Locate the cell with the specified text and output its (x, y) center coordinate. 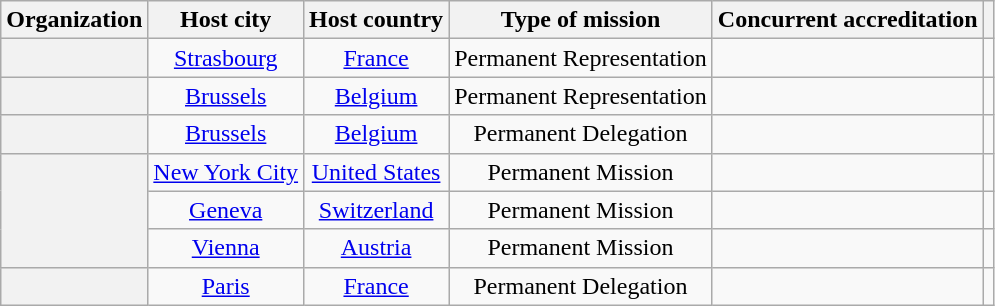
Organization (74, 20)
Host country (376, 20)
United States (376, 172)
Concurrent accreditation (848, 20)
Strasbourg (226, 58)
Host city (226, 20)
Type of mission (581, 20)
Vienna (226, 248)
New York City (226, 172)
Geneva (226, 210)
Switzerland (376, 210)
Austria (376, 248)
Paris (226, 286)
